Return [x, y] of the center of cell containing provided text 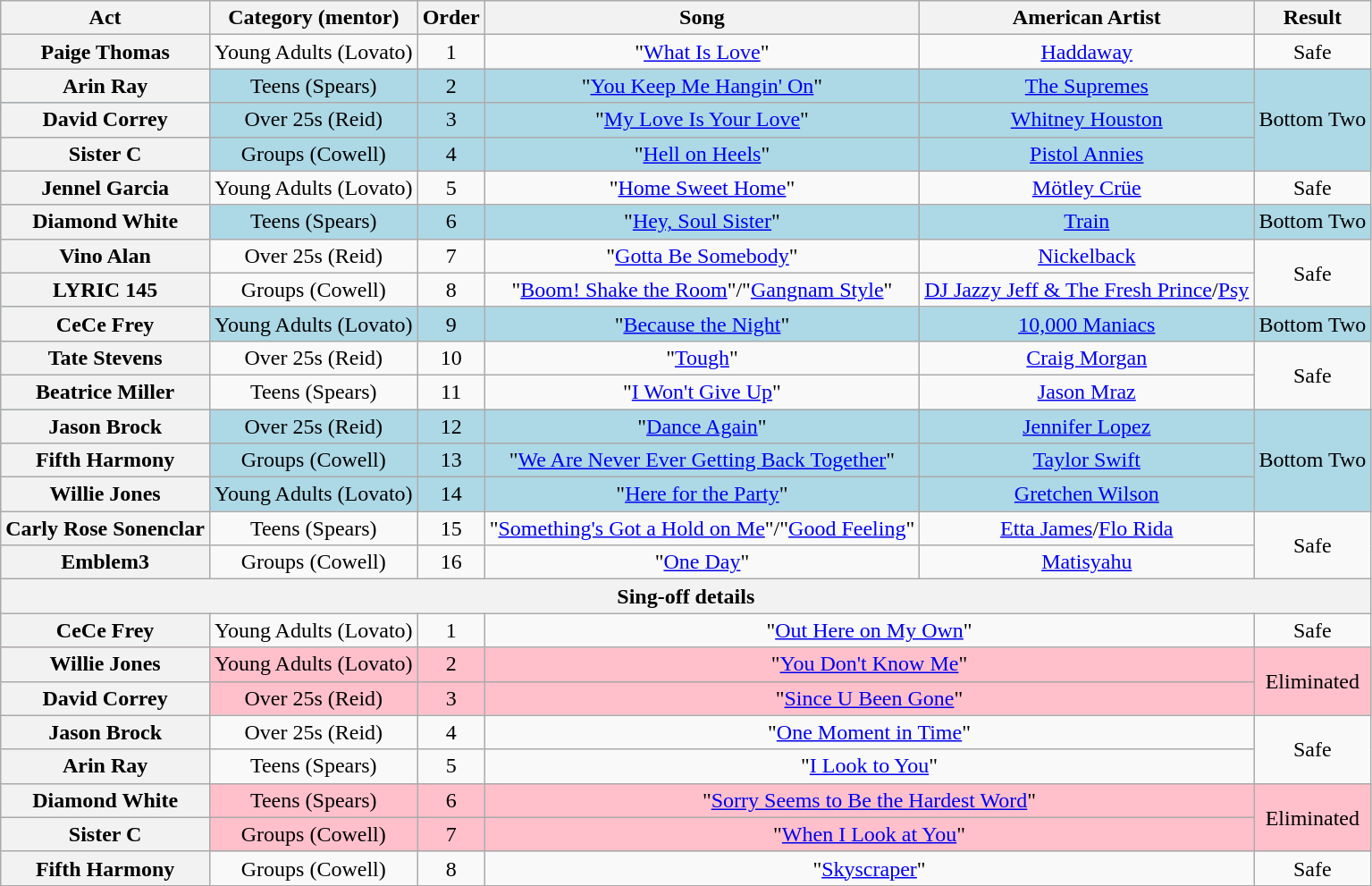
9 [450, 324]
Song [703, 18]
Act [105, 18]
"You Don't Know Me" [869, 664]
"I Won't Give Up" [703, 392]
Gretchen Wilson [1087, 494]
Nickelback [1087, 256]
"What Is Love" [703, 52]
Train [1087, 222]
Craig Morgan [1087, 358]
Pistol Annies [1087, 154]
The Supremes [1087, 86]
14 [450, 494]
Haddaway [1087, 52]
Mötley Crüe [1087, 188]
Result [1312, 18]
12 [450, 426]
15 [450, 528]
10 [450, 358]
"Sorry Seems to Be the Hardest Word" [869, 800]
11 [450, 392]
Paige Thomas [105, 52]
10,000 Maniacs [1087, 324]
"Because the Night" [703, 324]
Whitney Houston [1087, 120]
Carly Rose Sonenclar [105, 528]
Tate Stevens [105, 358]
"Out Here on My Own" [869, 630]
"We Are Never Ever Getting Back Together" [703, 460]
"One Day" [703, 562]
Etta James/Flo Rida [1087, 528]
"Something's Got a Hold on Me"/"Good Feeling" [703, 528]
"Dance Again" [703, 426]
American Artist [1087, 18]
13 [450, 460]
Jennifer Lopez [1087, 426]
Matisyahu [1087, 562]
"One Moment in Time" [869, 732]
"When I Look at You" [869, 834]
Vino Alan [105, 256]
"Gotta Be Somebody" [703, 256]
Jason Mraz [1087, 392]
"You Keep Me Hangin' On" [703, 86]
"Tough" [703, 358]
Category (mentor) [313, 18]
Order [450, 18]
"My Love Is Your Love" [703, 120]
"Skyscraper" [869, 868]
Taylor Swift [1087, 460]
DJ Jazzy Jeff & The Fresh Prince/Psy [1087, 290]
16 [450, 562]
"Hey, Soul Sister" [703, 222]
"Hell on Heels" [703, 154]
Sing-off details [686, 596]
"I Look to You" [869, 766]
"Boom! Shake the Room"/"Gangnam Style" [703, 290]
Beatrice Miller [105, 392]
LYRIC 145 [105, 290]
Emblem3 [105, 562]
"Home Sweet Home" [703, 188]
Jennel Garcia [105, 188]
"Since U Been Gone" [869, 698]
"Here for the Party" [703, 494]
